Provide the (x, y) coordinate of the cell's center where the given text is located.  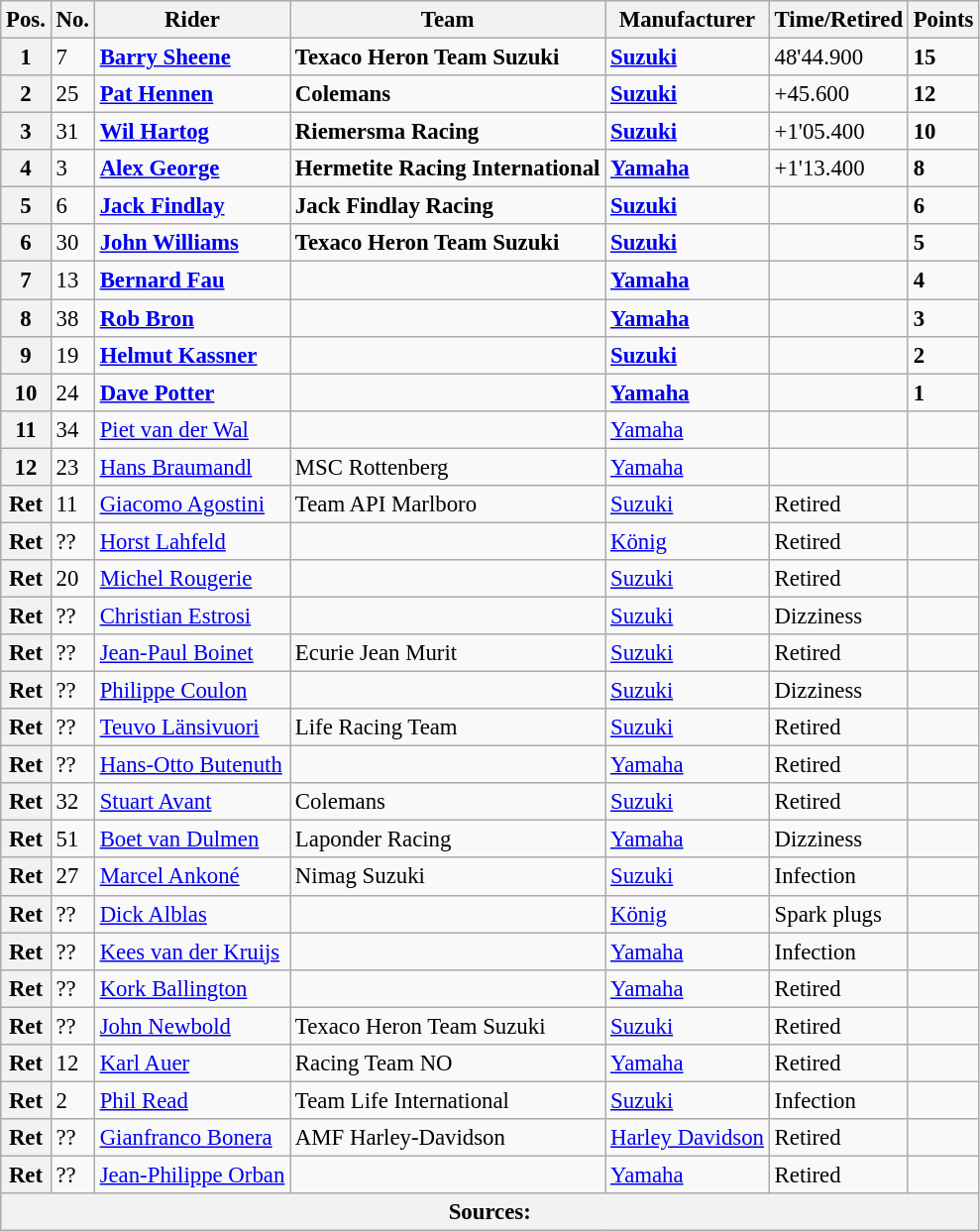
48'44.900 (838, 57)
30 (72, 243)
Gianfranco Bonera (192, 1138)
+45.600 (838, 94)
+1'13.400 (838, 168)
32 (72, 802)
No. (72, 20)
27 (72, 877)
Jack Findlay Racing (448, 206)
Boet van Dulmen (192, 839)
38 (72, 318)
John Williams (192, 243)
Karl Auer (192, 1063)
Kees van der Kruijs (192, 951)
13 (72, 280)
Spark plugs (838, 914)
Hans Braumandl (192, 467)
Pos. (26, 20)
Laponder Racing (448, 839)
+1'05.400 (838, 132)
Kork Ballington (192, 988)
MSC Rottenberg (448, 467)
Pat Hennen (192, 94)
Hermetite Racing International (448, 168)
Points (943, 20)
Riemersma Racing (448, 132)
Jean-Philippe Orban (192, 1175)
Michel Rougerie (192, 579)
51 (72, 839)
Piet van der Wal (192, 429)
Wil Hartog (192, 132)
Horst Lahfeld (192, 541)
Helmut Kassner (192, 355)
John Newbold (192, 1026)
AMF Harley-Davidson (448, 1138)
Stuart Avant (192, 802)
Team Life International (448, 1100)
Giacomo Agostini (192, 504)
Team API Marlboro (448, 504)
Philippe Coulon (192, 691)
Racing Team NO (448, 1063)
Nimag Suzuki (448, 877)
Ecurie Jean Murit (448, 653)
Marcel Ankoné (192, 877)
Harley Davidson (688, 1138)
Manufacturer (688, 20)
Dick Alblas (192, 914)
24 (72, 392)
15 (943, 57)
Life Racing Team (448, 727)
Bernard Fau (192, 280)
Rider (192, 20)
Dave Potter (192, 392)
Team (448, 20)
25 (72, 94)
31 (72, 132)
Hans-Otto Butenuth (192, 765)
Christian Estrosi (192, 615)
Jack Findlay (192, 206)
Time/Retired (838, 20)
20 (72, 579)
23 (72, 467)
34 (72, 429)
Sources: (490, 1212)
Teuvo Länsivuori (192, 727)
Alex George (192, 168)
19 (72, 355)
Jean-Paul Boinet (192, 653)
Phil Read (192, 1100)
9 (26, 355)
Barry Sheene (192, 57)
Rob Bron (192, 318)
